Output the (x, y) coordinate of the center of the cell containing the given text.  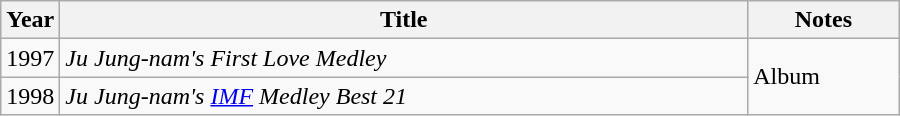
Year (30, 20)
Album (824, 77)
Ju Jung-nam's IMF Medley Best 21 (404, 96)
1997 (30, 58)
Ju Jung-nam's First Love Medley (404, 58)
1998 (30, 96)
Notes (824, 20)
Title (404, 20)
